For the text-containing cell, return its midpoint in [x, y] coordinate format. 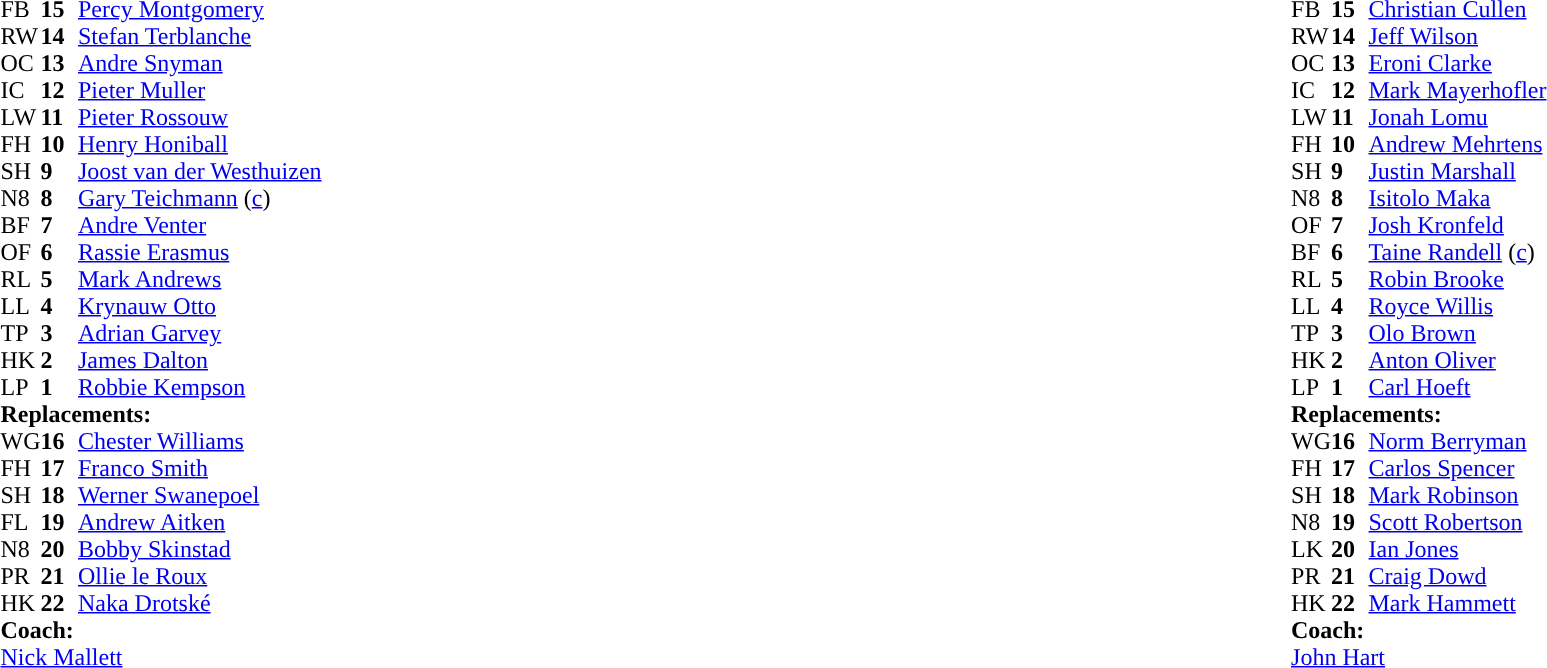
Josh Kronfeld [1458, 226]
Robin Brooke [1458, 280]
Jeff Wilson [1458, 36]
Justin Marshall [1458, 172]
Andrew Mehrtens [1458, 144]
Pieter Muller [200, 90]
Mark Hammett [1458, 604]
Gary Teichmann (c) [200, 198]
James Dalton [200, 360]
Olo Brown [1458, 334]
Carlos Spencer [1458, 468]
Ollie le Roux [200, 576]
Robbie Kempson [200, 388]
Adrian Garvey [200, 334]
Eroni Clarke [1458, 64]
Chester Williams [200, 442]
Scott Robertson [1458, 522]
LK [1311, 550]
Werner Swanepoel [200, 496]
Jonah Lomu [1458, 118]
Mark Andrews [200, 280]
Isitolo Maka [1458, 198]
Bobby Skinstad [200, 550]
Naka Drotské [200, 604]
Franco Smith [200, 468]
Andre Venter [200, 226]
Anton Oliver [1458, 360]
Carl Hoeft [1458, 388]
Rassie Erasmus [200, 252]
Andre Snyman [200, 64]
Joost van der Westhuizen [200, 172]
Andrew Aitken [200, 522]
Mark Mayerhofler [1458, 90]
Stefan Terblanche [200, 36]
Krynauw Otto [200, 306]
Pieter Rossouw [200, 118]
Henry Honiball [200, 144]
Royce Willis [1458, 306]
Craig Dowd [1458, 576]
Norm Berryman [1458, 442]
Taine Randell (c) [1458, 252]
Ian Jones [1458, 550]
Mark Robinson [1458, 496]
FL [20, 522]
